Detect which cell encompasses the target text, then output its (x, y) center coordinate. 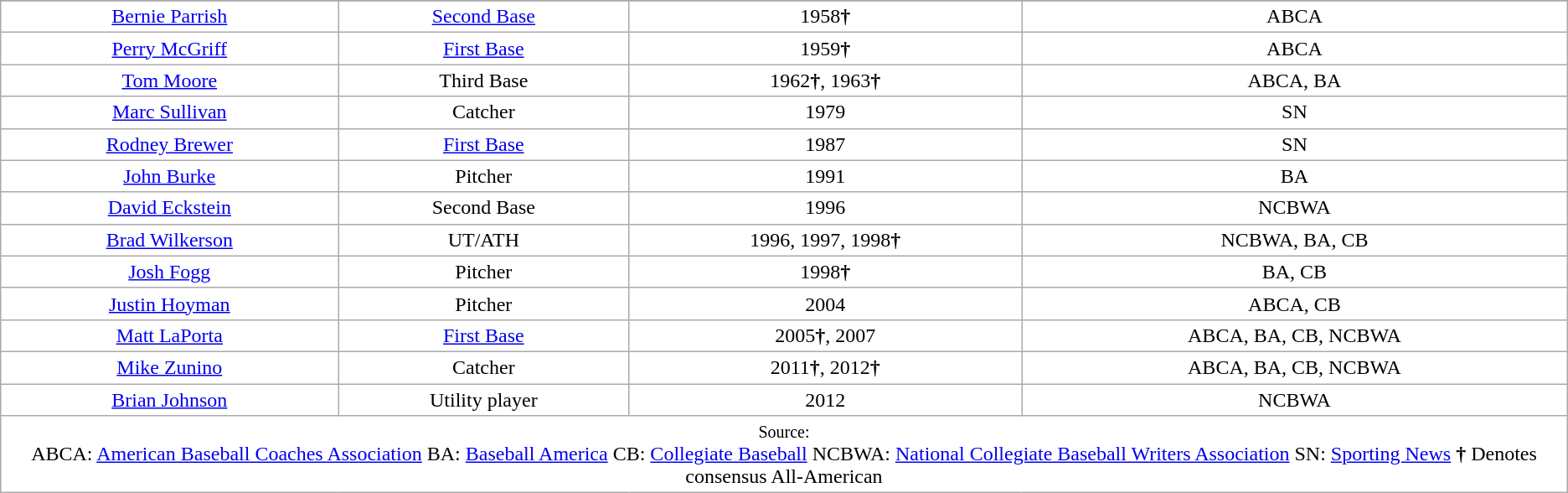
Mike Zunino (169, 367)
Perry McGriff (169, 49)
Utility player (484, 400)
Bernie Parrish (169, 17)
ABCA, BA (1295, 80)
2005†, 2007 (826, 335)
1991 (826, 176)
1962†, 1963† (826, 80)
Josh Fogg (169, 272)
1996, 1997, 1998† (826, 240)
2004 (826, 304)
1987 (826, 144)
NCBWA, BA, CB (1295, 240)
BA, CB (1295, 272)
Justin Hoyman (169, 304)
Brad Wilkerson (169, 240)
2011†, 2012† (826, 367)
BA (1295, 176)
1958† (826, 17)
1979 (826, 112)
1996 (826, 208)
John Burke (169, 176)
Brian Johnson (169, 400)
1959† (826, 49)
1998† (826, 272)
ABCA, CB (1295, 304)
Matt LaPorta (169, 335)
UT/ATH (484, 240)
David Eckstein (169, 208)
Marc Sullivan (169, 112)
2012 (826, 400)
Third Base (484, 80)
Tom Moore (169, 80)
Rodney Brewer (169, 144)
